Pinpoint the cell where the given text exists, returning its (X, Y) midpoint coordinate. 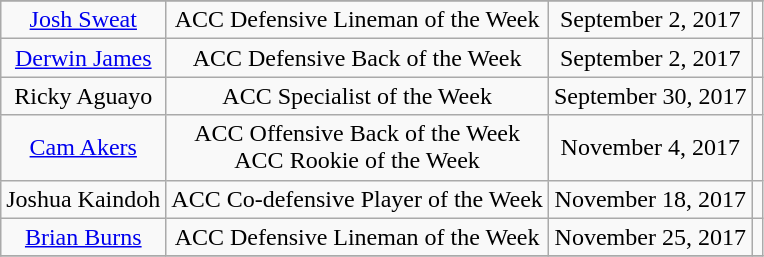
Ricky Aguayo (84, 96)
ACC Offensive Back of the WeekACC Rookie of the Week (358, 148)
Joshua Kaindoh (84, 199)
September 30, 2017 (650, 96)
November 18, 2017 (650, 199)
Brian Burns (84, 237)
November 4, 2017 (650, 148)
Josh Sweat (84, 20)
November 25, 2017 (650, 237)
Cam Akers (84, 148)
ACC Defensive Back of the Week (358, 58)
ACC Co-defensive Player of the Week (358, 199)
Derwin James (84, 58)
ACC Specialist of the Week (358, 96)
